Return [x, y] of the center of cell containing provided text 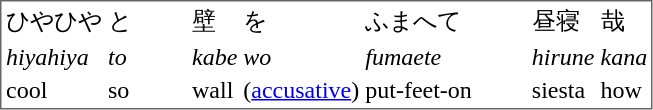
siesta [563, 90]
put-feet-on [419, 90]
how [624, 90]
hiyahiya [54, 57]
so [120, 90]
to [120, 57]
kabe [214, 57]
hirune [563, 57]
と [120, 21]
壁 [214, 21]
を [302, 21]
哉 [624, 21]
fumaete [419, 57]
昼寝 [563, 21]
ひやひや [54, 21]
wo [302, 57]
wall [214, 90]
kana [624, 57]
cool [54, 90]
ふまへて [419, 21]
(accusative) [302, 90]
